For the text-containing cell, return its midpoint in [x, y] coordinate format. 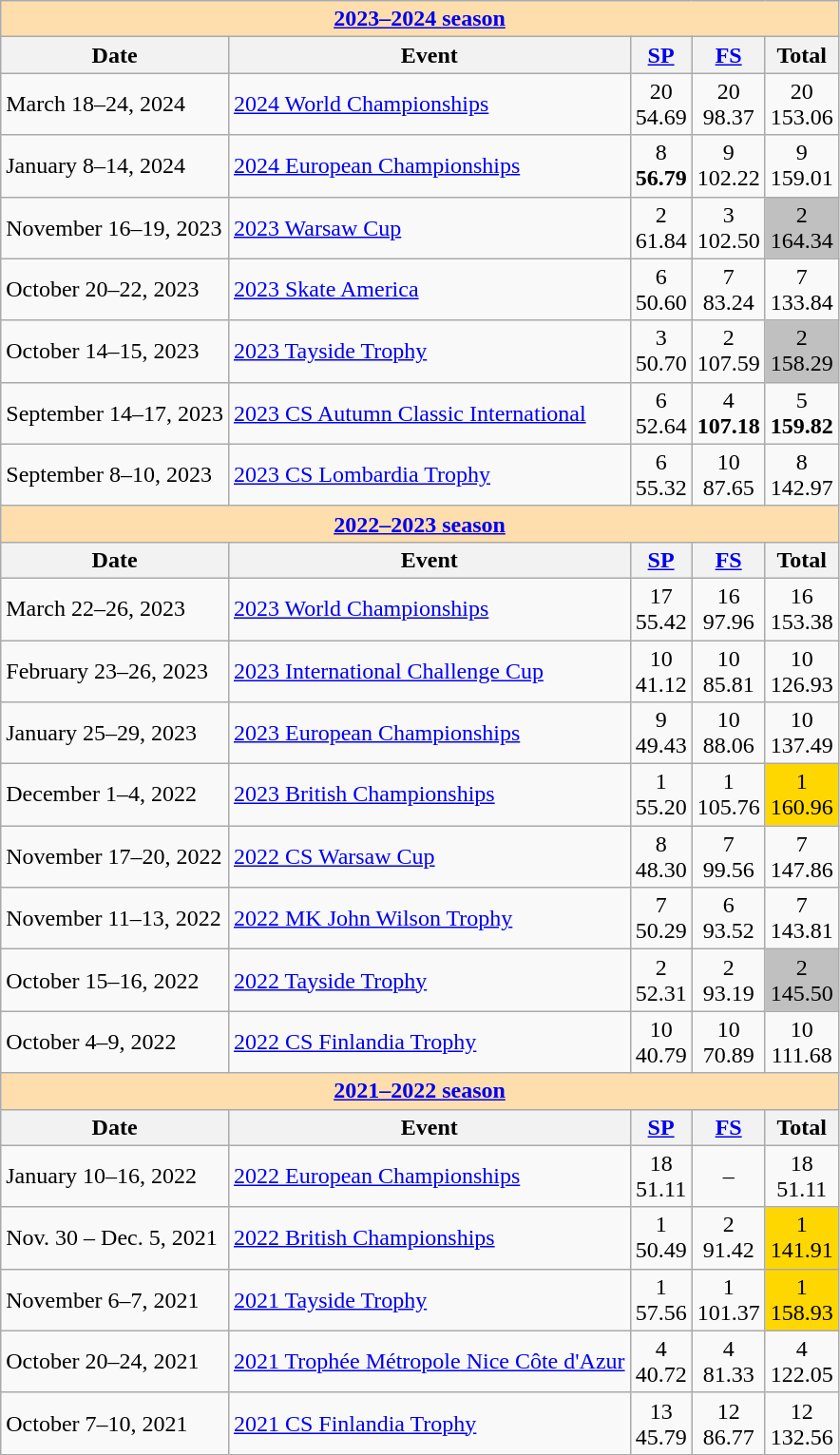
3 102.50 [728, 228]
2021 CS Finlandia Trophy [430, 1424]
1 50.49 [661, 1237]
2 107.59 [728, 352]
2022 British Championships [430, 1237]
2022 CS Warsaw Cup [430, 857]
2022 CS Finlandia Trophy [430, 1042]
January 8–14, 2024 [115, 165]
1 57.56 [661, 1300]
October 15–16, 2022 [115, 981]
8 48.30 [661, 857]
2 158.29 [802, 352]
1 160.96 [802, 795]
September 8–10, 2023 [115, 475]
5 159.82 [802, 412]
9 102.22 [728, 165]
2023 Tayside Trophy [430, 352]
November 16–19, 2023 [115, 228]
1 141.91 [802, 1237]
2024 European Championships [430, 165]
12 86.77 [728, 1424]
6 52.64 [661, 412]
10 126.93 [802, 671]
2 145.50 [802, 981]
17 55.42 [661, 608]
2023 CS Autumn Classic International [430, 412]
December 1–4, 2022 [115, 795]
October 14–15, 2023 [115, 352]
October 20–22, 2023 [115, 289]
March 22–26, 2023 [115, 608]
7 133.84 [802, 289]
March 18–24, 2024 [115, 105]
4 107.18 [728, 412]
January 10–16, 2022 [115, 1177]
2023 Skate America [430, 289]
4 81.33 [728, 1361]
10 111.68 [802, 1042]
2 164.34 [802, 228]
7 143.81 [802, 918]
10 70.89 [728, 1042]
9 49.43 [661, 734]
10 41.12 [661, 671]
September 14–17, 2023 [115, 412]
13 45.79 [661, 1424]
November 11–13, 2022 [115, 918]
October 7–10, 2021 [115, 1424]
7 147.86 [802, 857]
20 153.06 [802, 105]
16 153.38 [802, 608]
20 54.69 [661, 105]
12 132.56 [802, 1424]
4 122.05 [802, 1361]
10 88.06 [728, 734]
2023–2024 season [420, 19]
Nov. 30 – Dec. 5, 2021 [115, 1237]
6 50.60 [661, 289]
20 98.37 [728, 105]
10 137.49 [802, 734]
10 85.81 [728, 671]
2021 Tayside Trophy [430, 1300]
November 17–20, 2022 [115, 857]
2023 British Championships [430, 795]
2022 MK John Wilson Trophy [430, 918]
October 20–24, 2021 [115, 1361]
6 93.52 [728, 918]
8 56.79 [661, 165]
2 61.84 [661, 228]
– [728, 1177]
2022 Tayside Trophy [430, 981]
2021–2022 season [420, 1091]
2022 European Championships [430, 1177]
10 40.79 [661, 1042]
2 52.31 [661, 981]
2023 CS Lombardia Trophy [430, 475]
16 97.96 [728, 608]
1 55.20 [661, 795]
2021 Trophée Métropole Nice Côte d'Azur [430, 1361]
7 99.56 [728, 857]
1 101.37 [728, 1300]
January 25–29, 2023 [115, 734]
2023 International Challenge Cup [430, 671]
7 50.29 [661, 918]
9 159.01 [802, 165]
1 158.93 [802, 1300]
1 105.76 [728, 795]
2022–2023 season [420, 524]
6 55.32 [661, 475]
2023 European Championships [430, 734]
2 93.19 [728, 981]
October 4–9, 2022 [115, 1042]
8 142.97 [802, 475]
2023 Warsaw Cup [430, 228]
2023 World Championships [430, 608]
10 87.65 [728, 475]
2 91.42 [728, 1237]
3 50.70 [661, 352]
7 83.24 [728, 289]
4 40.72 [661, 1361]
2024 World Championships [430, 105]
February 23–26, 2023 [115, 671]
November 6–7, 2021 [115, 1300]
